Return the (x, y) coordinate for the center point of the cell that contains the specified text.  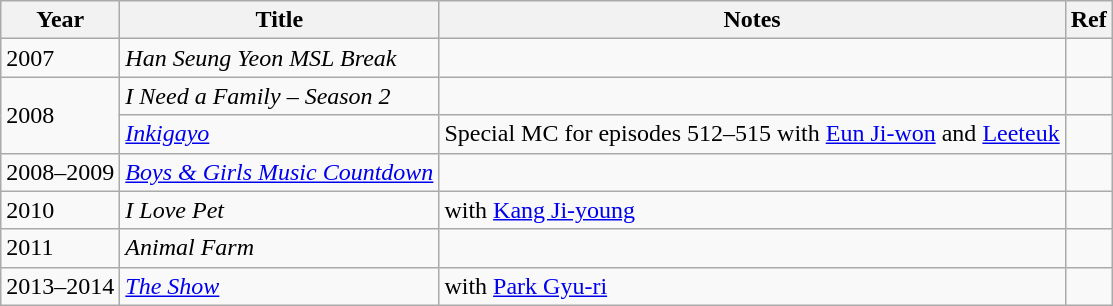
2008–2009 (60, 172)
Boys & Girls Music Countdown (280, 172)
I Need a Family – Season 2 (280, 96)
The Show (280, 286)
2008 (60, 115)
2007 (60, 58)
with Park Gyu-ri (752, 286)
with Kang Ji-young (752, 210)
Inkigayo (280, 134)
Year (60, 20)
2010 (60, 210)
Ref (1088, 20)
I Love Pet (280, 210)
Animal Farm (280, 248)
Han Seung Yeon MSL Break (280, 58)
Special MC for episodes 512–515 with Eun Ji-won and Leeteuk (752, 134)
2011 (60, 248)
Notes (752, 20)
Title (280, 20)
2013–2014 (60, 286)
